Capture the cell that displays the provided text and extract its [X, Y] central coordinate. 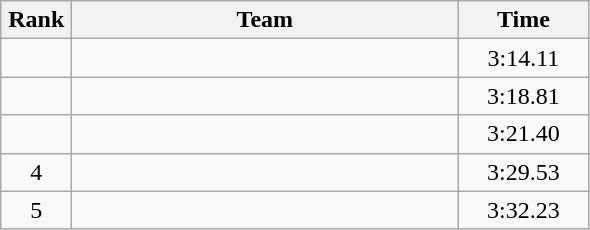
5 [36, 210]
3:29.53 [524, 172]
3:21.40 [524, 134]
3:32.23 [524, 210]
3:14.11 [524, 58]
3:18.81 [524, 96]
4 [36, 172]
Team [265, 20]
Time [524, 20]
Rank [36, 20]
